Provide the [x, y] coordinate of the cell's center where the given text is located.  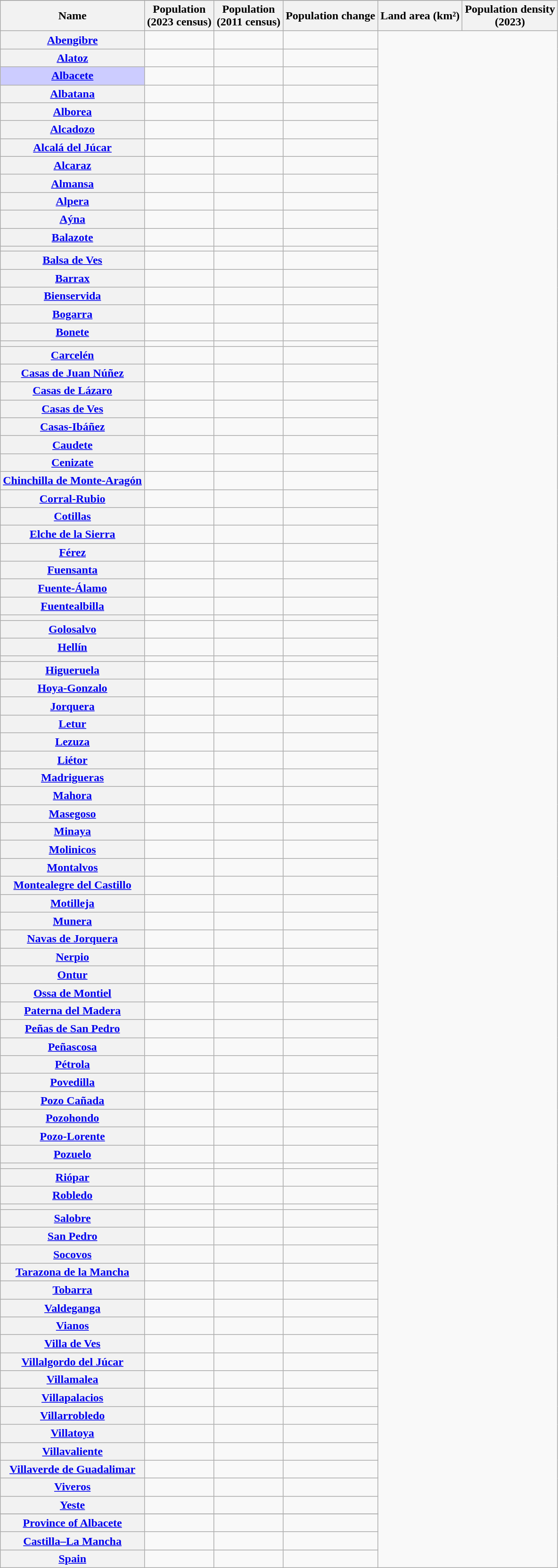
Spain [73, 1559]
Province of Albacete [73, 1523]
Paterna del Madera [73, 1010]
Molinicos [73, 849]
Montalvos [73, 867]
Elche de la Sierra [73, 534]
Land area (km²) [420, 16]
Alcaraz [73, 165]
Albatana [73, 94]
Pozuelo [73, 1154]
Alatoz [73, 58]
Alcalá del Júcar [73, 147]
Pozo Cañada [73, 1100]
Corral-Rubio [73, 499]
Hoya-Gonzalo [73, 688]
Tobarra [73, 1290]
Socovos [73, 1254]
Carcelén [73, 355]
Population change [331, 16]
Albacete [73, 76]
Chinchilla de Monte-Aragón [73, 480]
Castilla–La Mancha [73, 1541]
Pozo-Lorente [73, 1136]
Villalgordo del Júcar [73, 1362]
Villarrobledo [73, 1415]
Letur [73, 724]
Villapalacios [73, 1398]
Higueruela [73, 670]
Montealegre del Castillo [73, 885]
Fuensanta [73, 570]
Riópar [73, 1177]
Salobre [73, 1218]
Hellín [73, 647]
Villaverde de Guadalimar [73, 1469]
Villamalea [73, 1380]
Yeste [73, 1505]
Bogarra [73, 314]
Balazote [73, 237]
Cotillas [73, 517]
Balsa de Ves [73, 260]
Cenizate [73, 462]
Masegoso [73, 814]
Alpera [73, 201]
Alborea [73, 112]
Fuente-Álamo [73, 588]
Peñas de San Pedro [73, 1028]
Mahora [73, 796]
Pétrola [73, 1065]
Ontur [73, 975]
Motilleja [73, 903]
Casas de Lázaro [73, 391]
Bienservida [73, 296]
Bonete [73, 332]
Minaya [73, 832]
Alcadozo [73, 129]
Pozohondo [73, 1118]
Navas de Jorquera [73, 939]
Golosalvo [73, 629]
Jorquera [73, 706]
Villa de Ves [73, 1344]
Aýna [73, 219]
San Pedro [73, 1236]
Ossa de Montiel [73, 993]
Fuentealbilla [73, 606]
Population(2023 census) [179, 16]
Barrax [73, 278]
Abengibre [73, 40]
Valdeganga [73, 1308]
Férez [73, 552]
Villatoya [73, 1433]
Population(2011 census) [248, 16]
Casas de Juan Núñez [73, 373]
Lezuza [73, 742]
Liétor [73, 760]
Robledo [73, 1195]
Povedilla [73, 1083]
Peñascosa [73, 1047]
Vianos [73, 1326]
Madrigueras [73, 778]
Casas-Ibáñez [73, 427]
Tarazona de la Mancha [73, 1272]
Name [73, 16]
Caudete [73, 445]
Villavaliente [73, 1451]
Nerpio [73, 957]
Viveros [73, 1487]
Munera [73, 921]
Casas de Ves [73, 409]
Population density(2023) [510, 16]
Almansa [73, 183]
